Scan for the cell matching the given text and deliver its [X, Y] coordinate at center. 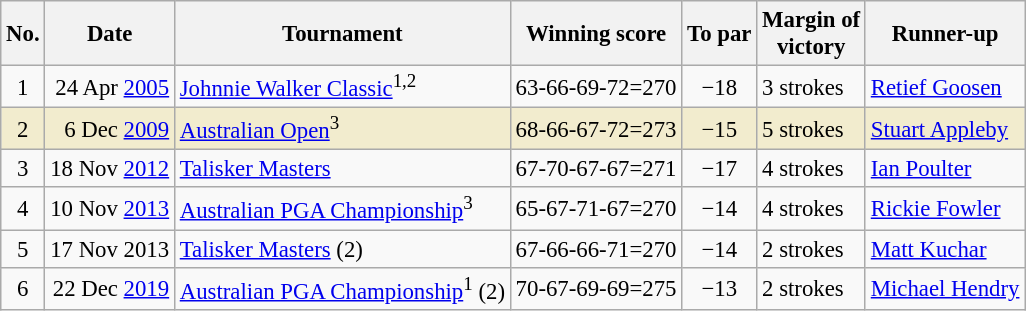
18 Nov 2012 [110, 169]
63-66-69-72=270 [596, 87]
24 Apr 2005 [110, 87]
−18 [720, 87]
10 Nov 2013 [110, 209]
4 [23, 209]
Talisker Masters [342, 169]
65-67-71-67=270 [596, 209]
Rickie Fowler [944, 209]
Tournament [342, 34]
67-70-67-67=271 [596, 169]
No. [23, 34]
Michael Hendry [944, 288]
Australian Open3 [342, 129]
Runner-up [944, 34]
70-67-69-69=275 [596, 288]
6 Dec 2009 [110, 129]
Australian PGA Championship1 (2) [342, 288]
3 [23, 169]
Retief Goosen [944, 87]
Ian Poulter [944, 169]
5 [23, 249]
Johnnie Walker Classic1,2 [342, 87]
1 [23, 87]
Date [110, 34]
3 strokes [812, 87]
67-66-66-71=270 [596, 249]
68-66-67-72=273 [596, 129]
Matt Kuchar [944, 249]
2 [23, 129]
Stuart Appleby [944, 129]
Winning score [596, 34]
17 Nov 2013 [110, 249]
Talisker Masters (2) [342, 249]
22 Dec 2019 [110, 288]
−17 [720, 169]
−13 [720, 288]
5 strokes [812, 129]
−15 [720, 129]
Margin ofvictory [812, 34]
Australian PGA Championship3 [342, 209]
To par [720, 34]
6 [23, 288]
